Provide the (X, Y) coordinate of the cell's center where the given text is located.  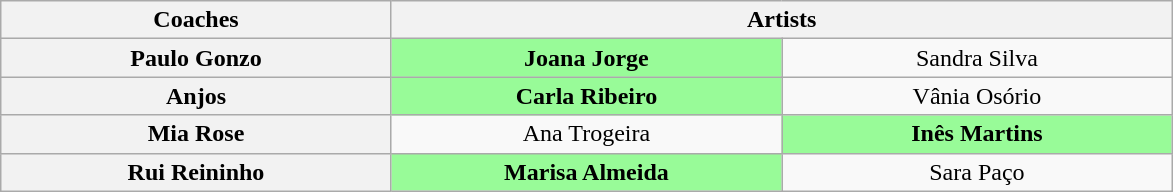
Sara Paço (977, 172)
Rui Reininho (196, 172)
Mia Rose (196, 134)
Marisa Almeida (586, 172)
Anjos (196, 96)
Paulo Gonzo (196, 58)
Coaches (196, 20)
Vânia Osório (977, 96)
Carla Ribeiro (586, 96)
Inês Martins (977, 134)
Sandra Silva (977, 58)
Artists (782, 20)
Joana Jorge (586, 58)
Ana Trogeira (586, 134)
